Provide the (x, y) coordinate of the cell's center where the given text is located.  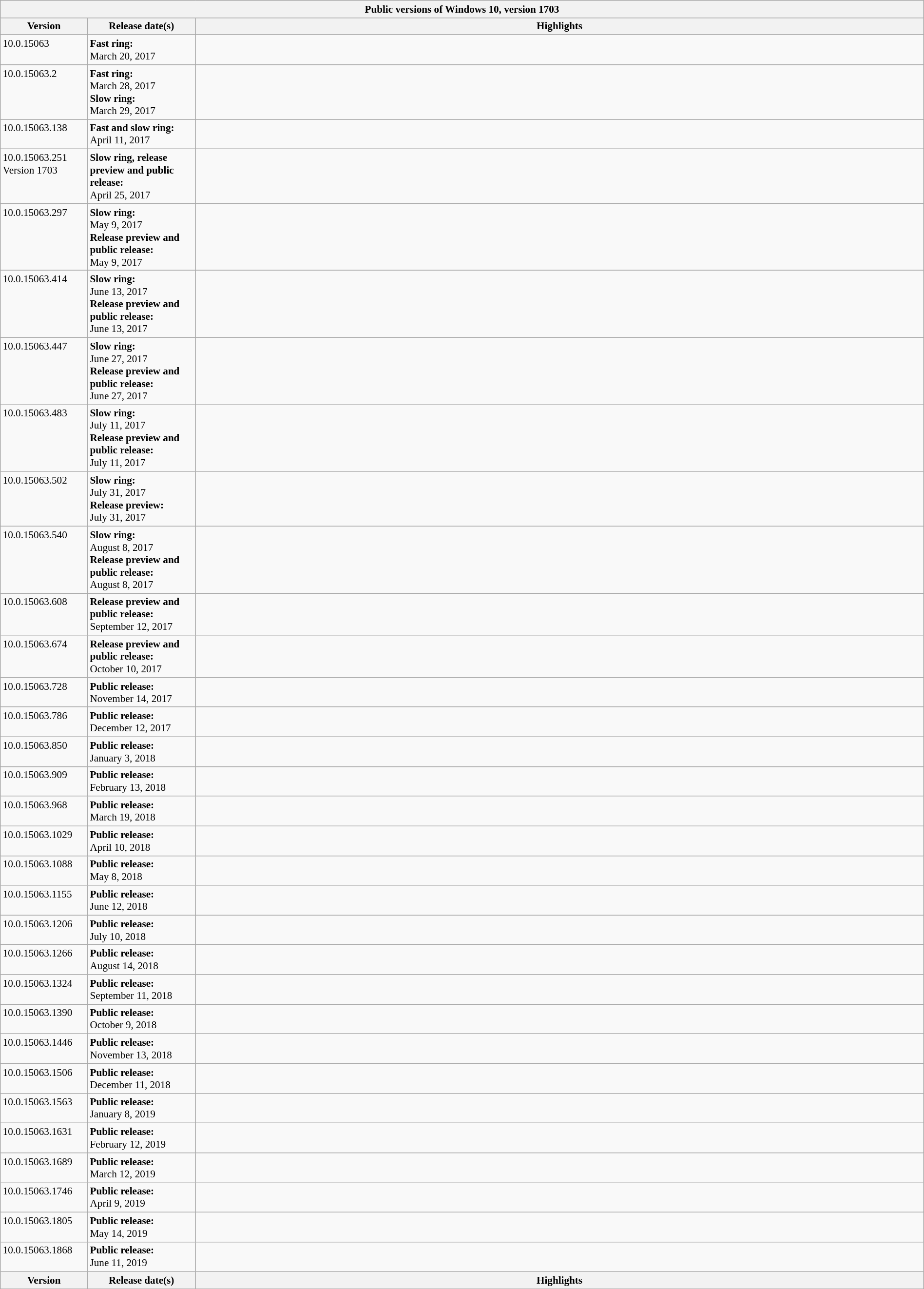
10.0.15063.1563 (44, 1109)
10.0.15063.447 (44, 371)
Public release:June 12, 2018 (141, 900)
10.0.15063.1155 (44, 900)
10.0.15063.786 (44, 722)
Slow ring:July 31, 2017Release preview:July 31, 2017 (141, 499)
10.0.15063.1324 (44, 990)
Fast ring:March 20, 2017 (141, 50)
Public release:December 12, 2017 (141, 722)
10.0.15063 (44, 50)
10.0.15063.1088 (44, 871)
10.0.15063.483 (44, 438)
Public release:March 12, 2019 (141, 1167)
10.0.15063.1868 (44, 1257)
Public release:March 19, 2018 (141, 811)
Public release:January 3, 2018 (141, 752)
Public versions of Windows 10, version 1703 (462, 9)
10.0.15063.297 (44, 237)
Release preview and public release:September 12, 2017 (141, 614)
10.0.15063.968 (44, 811)
Public release:September 11, 2018 (141, 990)
10.0.15063.1446 (44, 1049)
10.0.15063.1206 (44, 930)
Public release:June 11, 2019 (141, 1257)
10.0.15063.1390 (44, 1019)
10.0.15063.138 (44, 135)
Public release:January 8, 2019 (141, 1109)
10.0.15063.1506 (44, 1078)
Public release:November 13, 2018 (141, 1049)
10.0.15063.502 (44, 499)
Public release:February 12, 2019 (141, 1138)
Slow ring:August 8, 2017Release preview and public release:August 8, 2017 (141, 560)
10.0.15063.608 (44, 614)
Slow ring:July 11, 2017Release preview and public release:July 11, 2017 (141, 438)
Public release:October 9, 2018 (141, 1019)
Public release:November 14, 2017 (141, 692)
Public release:December 11, 2018 (141, 1078)
10.0.15063.850 (44, 752)
10.0.15063.2 (44, 92)
10.0.15063.251Version 1703 (44, 176)
Slow ring:June 27, 2017Release preview and public release:June 27, 2017 (141, 371)
10.0.15063.540 (44, 560)
Slow ring, release preview and public release:April 25, 2017 (141, 176)
10.0.15063.1805 (44, 1227)
Public release:July 10, 2018 (141, 930)
10.0.15063.674 (44, 656)
10.0.15063.1029 (44, 840)
Public release:August 14, 2018 (141, 959)
Fast ring:March 28, 2017Slow ring:March 29, 2017 (141, 92)
10.0.15063.909 (44, 781)
Public release:May 14, 2019 (141, 1227)
Release preview and public release:October 10, 2017 (141, 656)
Slow ring:June 13, 2017Release preview and public release:June 13, 2017 (141, 304)
10.0.15063.1266 (44, 959)
10.0.15063.728 (44, 692)
Slow ring:May 9, 2017Release preview and public release:May 9, 2017 (141, 237)
10.0.15063.414 (44, 304)
Fast and slow ring:April 11, 2017 (141, 135)
10.0.15063.1689 (44, 1167)
10.0.15063.1631 (44, 1138)
Public release:February 13, 2018 (141, 781)
Public release:April 9, 2019 (141, 1197)
Public release:April 10, 2018 (141, 840)
10.0.15063.1746 (44, 1197)
Public release:May 8, 2018 (141, 871)
